Find where the given text appears and provide that cell's center as (x, y) coordinate. 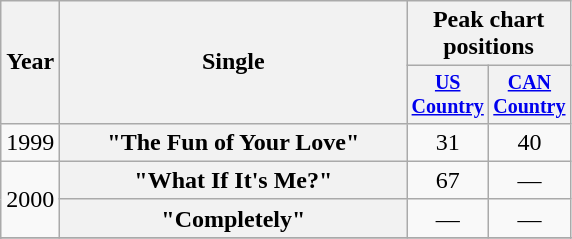
40 (530, 142)
CAN Country (530, 94)
Year (30, 62)
Peak chartpositions (488, 34)
"What If It's Me?" (234, 180)
31 (448, 142)
US Country (448, 94)
Single (234, 62)
"Completely" (234, 218)
"The Fun of Your Love" (234, 142)
2000 (30, 199)
1999 (30, 142)
67 (448, 180)
